Determine the (x, y) coordinate at the center of the cell enclosing the given text.  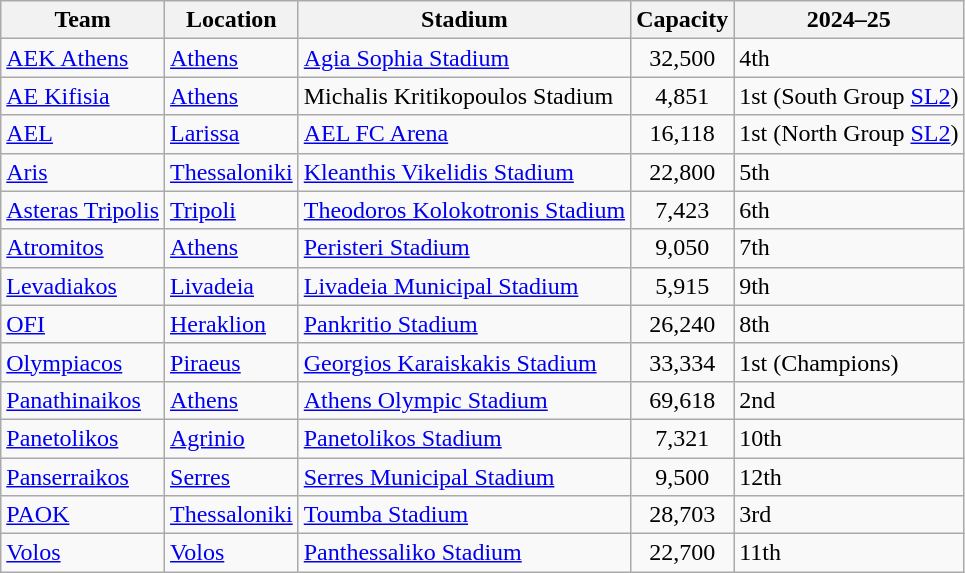
12th (849, 477)
Serres Municipal Stadium (464, 477)
Agia Sophia Stadium (464, 58)
Agrinio (232, 438)
AE Kifisia (83, 96)
PAOK (83, 515)
32,500 (682, 58)
Atromitos (83, 248)
Toumba Stadium (464, 515)
26,240 (682, 324)
11th (849, 553)
69,618 (682, 400)
22,700 (682, 553)
9,050 (682, 248)
1st (South Group SL2) (849, 96)
Georgios Karaiskakis Stadium (464, 362)
Livadeia (232, 286)
10th (849, 438)
2024–25 (849, 20)
Olympiacos (83, 362)
Aris (83, 172)
3rd (849, 515)
Panetolikos (83, 438)
Panserraikos (83, 477)
Michalis Kritikopoulos Stadium (464, 96)
1st (Champions) (849, 362)
Theodoros Kolokotronis Stadium (464, 210)
4th (849, 58)
Livadeia Municipal Stadium (464, 286)
Levadiakos (83, 286)
2nd (849, 400)
22,800 (682, 172)
AEL FC Arena (464, 134)
5th (849, 172)
8th (849, 324)
Capacity (682, 20)
Panetolikos Stadium (464, 438)
7,423 (682, 210)
Athens Olympic Stadium (464, 400)
Stadium (464, 20)
9th (849, 286)
33,334 (682, 362)
9,500 (682, 477)
6th (849, 210)
Team (83, 20)
Location (232, 20)
16,118 (682, 134)
7th (849, 248)
Tripoli (232, 210)
4,851 (682, 96)
AEL (83, 134)
Kleanthis Vikelidis Stadium (464, 172)
Peristeri Stadium (464, 248)
Pankritio Stadium (464, 324)
1st (North Group SL2) (849, 134)
5,915 (682, 286)
7,321 (682, 438)
Heraklion (232, 324)
Panathinaikos (83, 400)
Piraeus (232, 362)
AEK Athens (83, 58)
28,703 (682, 515)
OFI (83, 324)
Asteras Tripolis (83, 210)
Larissa (232, 134)
Panthessaliko Stadium (464, 553)
Serres (232, 477)
